Pinpoint the cell where the given text exists, returning its [X, Y] midpoint coordinate. 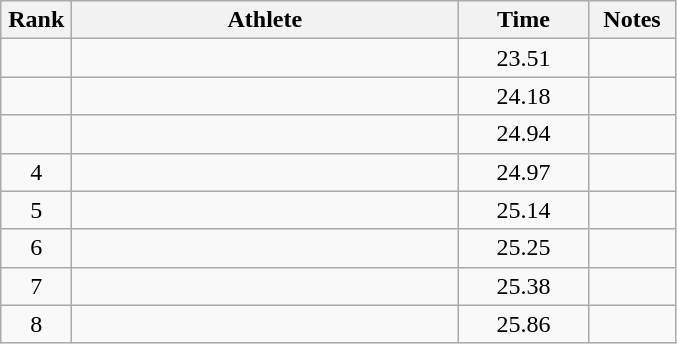
25.38 [524, 286]
6 [36, 248]
8 [36, 324]
Rank [36, 20]
23.51 [524, 58]
25.86 [524, 324]
Athlete [265, 20]
Notes [632, 20]
7 [36, 286]
24.18 [524, 96]
24.94 [524, 134]
Time [524, 20]
5 [36, 210]
25.25 [524, 248]
25.14 [524, 210]
24.97 [524, 172]
4 [36, 172]
